Scan for the cell matching the given text and deliver its (X, Y) coordinate at center. 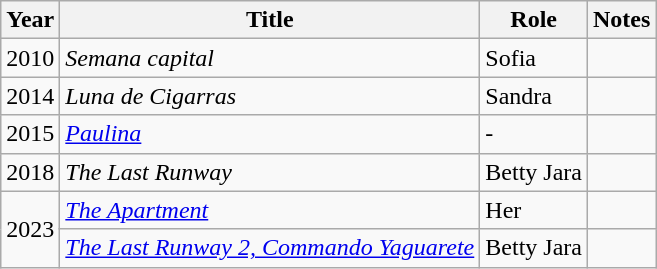
Sofia (534, 58)
2015 (30, 134)
The Apartment (270, 210)
Her (534, 210)
Title (270, 20)
Luna de Cigarras (270, 96)
Paulina (270, 134)
Semana capital (270, 58)
- (534, 134)
Notes (621, 20)
2014 (30, 96)
Sandra (534, 96)
The Last Runway 2, Commando Yaguarete (270, 248)
2023 (30, 229)
Role (534, 20)
Year (30, 20)
The Last Runway (270, 172)
2010 (30, 58)
2018 (30, 172)
